Locate the cell with the specified text and output its [x, y] center coordinate. 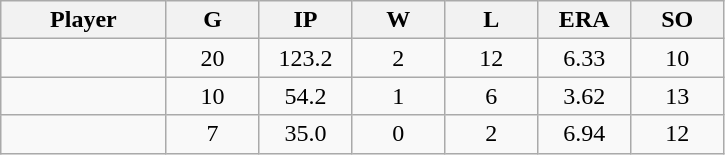
IP [306, 20]
6 [492, 96]
0 [398, 134]
1 [398, 96]
6.33 [584, 58]
L [492, 20]
7 [212, 134]
W [398, 20]
3.62 [584, 96]
Player [84, 20]
SO [678, 20]
G [212, 20]
ERA [584, 20]
35.0 [306, 134]
54.2 [306, 96]
6.94 [584, 134]
13 [678, 96]
123.2 [306, 58]
20 [212, 58]
